Return the (X, Y) coordinate for the center point of the cell that contains the specified text.  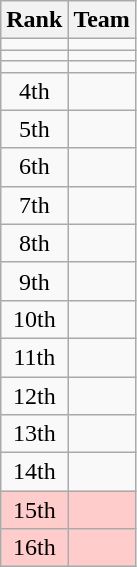
16th (34, 548)
11th (34, 357)
10th (34, 319)
14th (34, 472)
5th (34, 129)
8th (34, 243)
4th (34, 91)
13th (34, 434)
6th (34, 167)
Team (102, 20)
12th (34, 395)
15th (34, 510)
9th (34, 281)
Rank (34, 20)
7th (34, 205)
